For the text-containing cell, return its midpoint in [x, y] coordinate format. 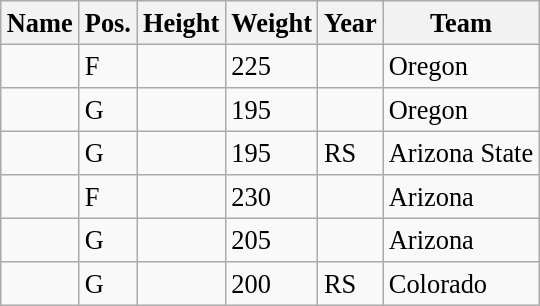
Name [40, 22]
Colorado [461, 284]
Team [461, 22]
Height [181, 22]
Arizona State [461, 153]
Pos. [108, 22]
200 [272, 284]
Year [350, 22]
205 [272, 240]
230 [272, 197]
225 [272, 66]
Weight [272, 22]
